Determine the (x, y) coordinate at the center of the cell enclosing the given text.  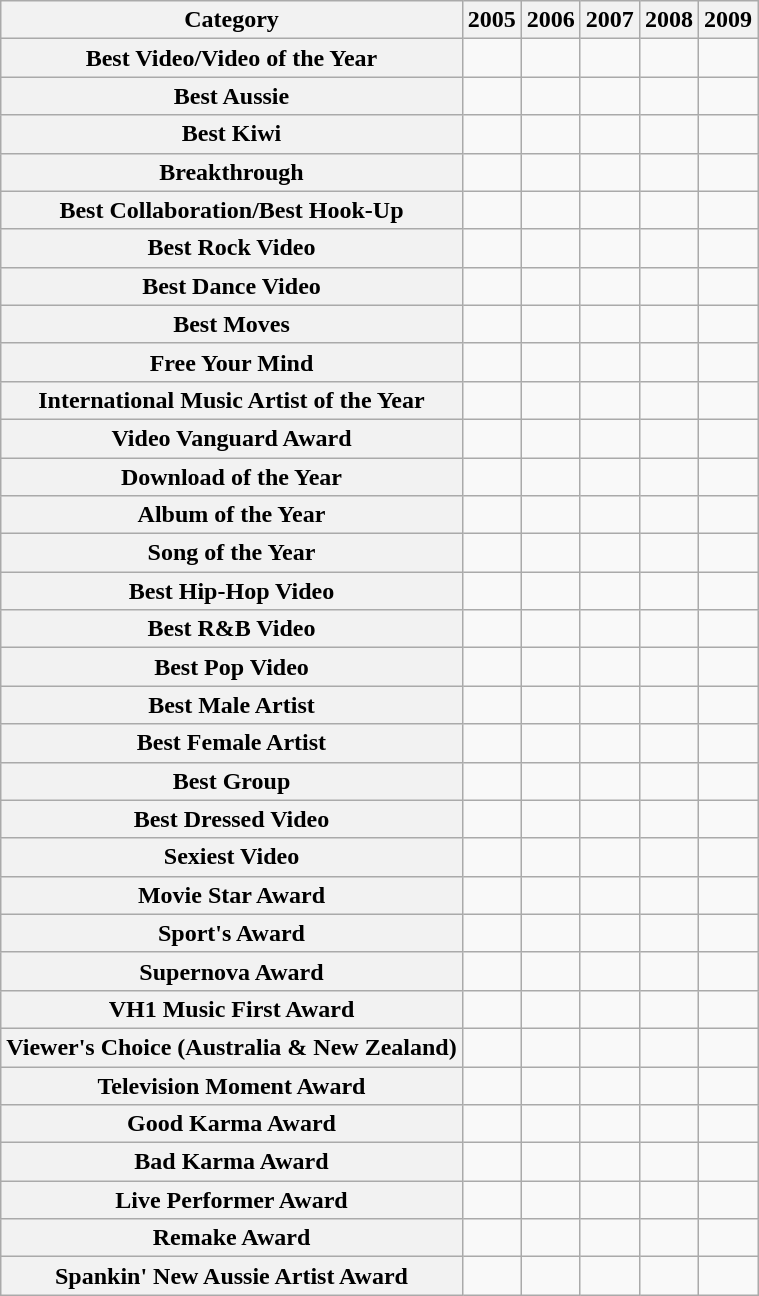
Best Collaboration/Best Hook-Up (232, 210)
Category (232, 20)
Bad Karma Award (232, 1162)
Best Rock Video (232, 248)
Download of the Year (232, 477)
Best Dressed Video (232, 819)
Best R&B Video (232, 629)
Best Dance Video (232, 286)
Best Video/Video of the Year (232, 58)
Remake Award (232, 1238)
2009 (728, 20)
Television Moment Award (232, 1085)
Spankin' New Aussie Artist Award (232, 1276)
VH1 Music First Award (232, 1009)
Good Karma Award (232, 1124)
Sexiest Video (232, 857)
Best Hip-Hop Video (232, 591)
International Music Artist of the Year (232, 400)
Supernova Award (232, 971)
Best Group (232, 781)
Viewer's Choice (Australia & New Zealand) (232, 1047)
Sport's Award (232, 933)
2008 (668, 20)
Best Pop Video (232, 667)
Video Vanguard Award (232, 438)
Best Moves (232, 324)
Best Aussie (232, 96)
Best Female Artist (232, 743)
Best Male Artist (232, 705)
Album of the Year (232, 515)
Song of the Year (232, 553)
2007 (610, 20)
Free Your Mind (232, 362)
2006 (550, 20)
2005 (492, 20)
Breakthrough (232, 172)
Live Performer Award (232, 1200)
Movie Star Award (232, 895)
Best Kiwi (232, 134)
